Pinpoint the cell where the given text exists, returning its (x, y) midpoint coordinate. 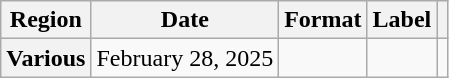
Date (185, 20)
Various (46, 58)
Label (402, 20)
Format (323, 20)
Region (46, 20)
February 28, 2025 (185, 58)
